Output the [X, Y] coordinate of the center of the cell containing the given text.  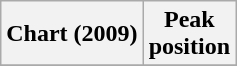
Chart (2009) [72, 34]
Peakposition [189, 34]
